Provide the [x, y] coordinate of the cell's center where the given text is located.  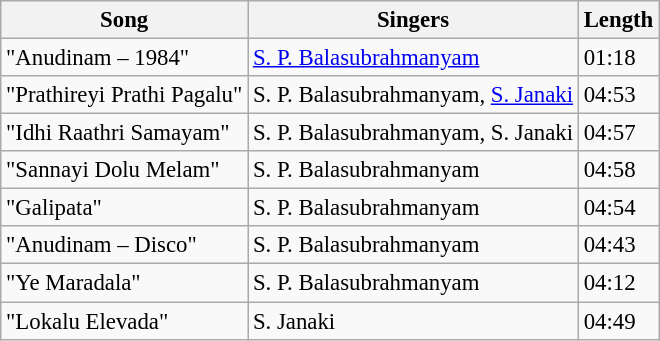
04:12 [618, 283]
Singers [414, 20]
"Ye Maradala" [124, 283]
04:57 [618, 133]
Length [618, 20]
04:49 [618, 321]
"Lokalu Elevada" [124, 321]
"Anudinam – 1984" [124, 58]
04:58 [618, 170]
"Idhi Raathri Samayam" [124, 133]
Song [124, 20]
"Sannayi Dolu Melam" [124, 170]
S. Janaki [414, 321]
"Anudinam – Disco" [124, 245]
"Galipata" [124, 208]
01:18 [618, 58]
"Prathireyi Prathi Pagalu" [124, 95]
04:53 [618, 95]
04:43 [618, 245]
04:54 [618, 208]
